For the text-containing cell, return its midpoint in [X, Y] coordinate format. 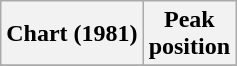
Chart (1981) [72, 34]
Peakposition [189, 34]
